Return the (x, y) coordinate for the center point of the cell that contains the specified text.  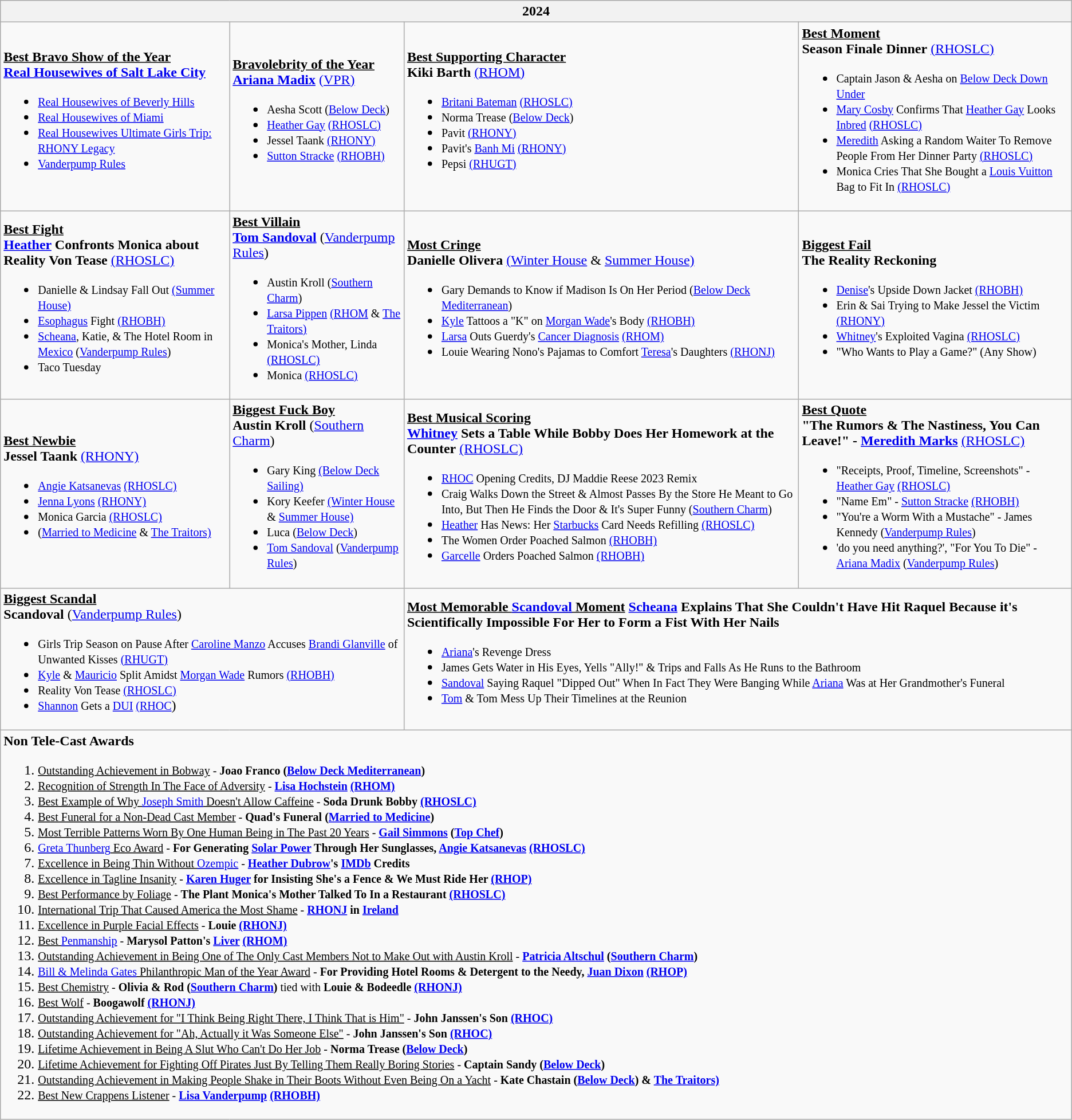
2024 (536, 11)
Best Supporting CharacterKiki Barth (RHOM)Britani Bateman (RHOSLC)Norma Trease (Below Deck)Pavit (RHONY)Pavit's Banh Mi (RHONY)Pepsi (RHUGT) (601, 117)
Bravolebrity of the YearAriana Madix (VPR)Aesha Scott (Below Deck)Heather Gay (RHOSLC)Jessel Taank (RHONY)Sutton Stracke (RHOBH) (317, 117)
Best NewbieJessel Taank (RHONY)Angie Katsanevas (RHOSLC)Jenna Lyons (RHONY)Monica Garcia (RHOSLC)(Married to Medicine & The Traitors) (115, 494)
